Provide the (X, Y) coordinate of the cell's center where the given text is located.  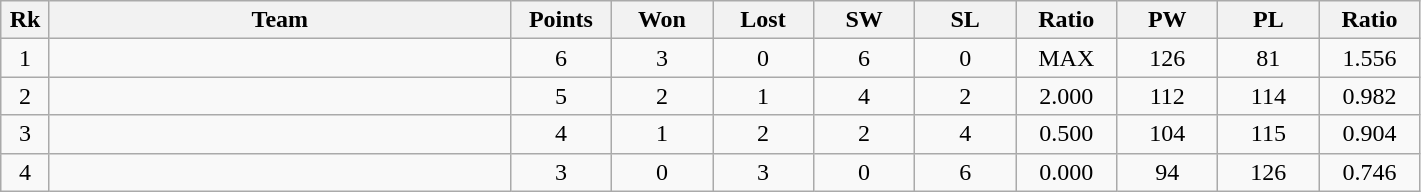
MAX (1066, 58)
PW (1168, 20)
Team (280, 20)
112 (1168, 96)
81 (1268, 58)
SW (864, 20)
2.000 (1066, 96)
0.500 (1066, 134)
Lost (762, 20)
94 (1168, 172)
0.904 (1370, 134)
115 (1268, 134)
5 (560, 96)
0.000 (1066, 172)
Rk (26, 20)
114 (1268, 96)
0.982 (1370, 96)
104 (1168, 134)
0.746 (1370, 172)
Won (662, 20)
1.556 (1370, 58)
Points (560, 20)
PL (1268, 20)
SL (966, 20)
